Return the [x, y] coordinate for the center point of the cell that contains the specified text.  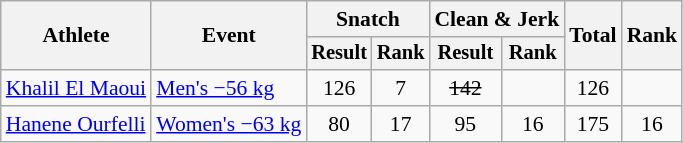
7 [401, 88]
Men's −56 kg [228, 88]
17 [401, 124]
Hanene Ourfelli [76, 124]
Khalil El Maoui [76, 88]
175 [592, 124]
Total [592, 36]
Clean & Jerk [496, 19]
95 [465, 124]
Snatch [368, 19]
Women's −63 kg [228, 124]
Event [228, 36]
Athlete [76, 36]
142 [465, 88]
80 [339, 124]
